Detect which cell encompasses the target text, then output its (X, Y) center coordinate. 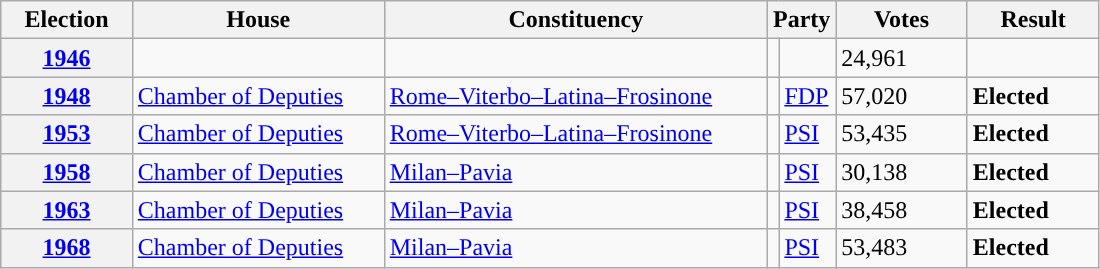
1946 (67, 58)
30,138 (902, 172)
57,020 (902, 96)
1948 (67, 96)
FDP (808, 96)
38,458 (902, 210)
House (258, 20)
Party (801, 20)
24,961 (902, 58)
53,435 (902, 134)
1958 (67, 172)
1953 (67, 134)
53,483 (902, 248)
1963 (67, 210)
Result (1033, 20)
Election (67, 20)
1968 (67, 248)
Votes (902, 20)
Constituency (576, 20)
